Return the (X, Y) coordinate for the center point of the cell that contains the specified text.  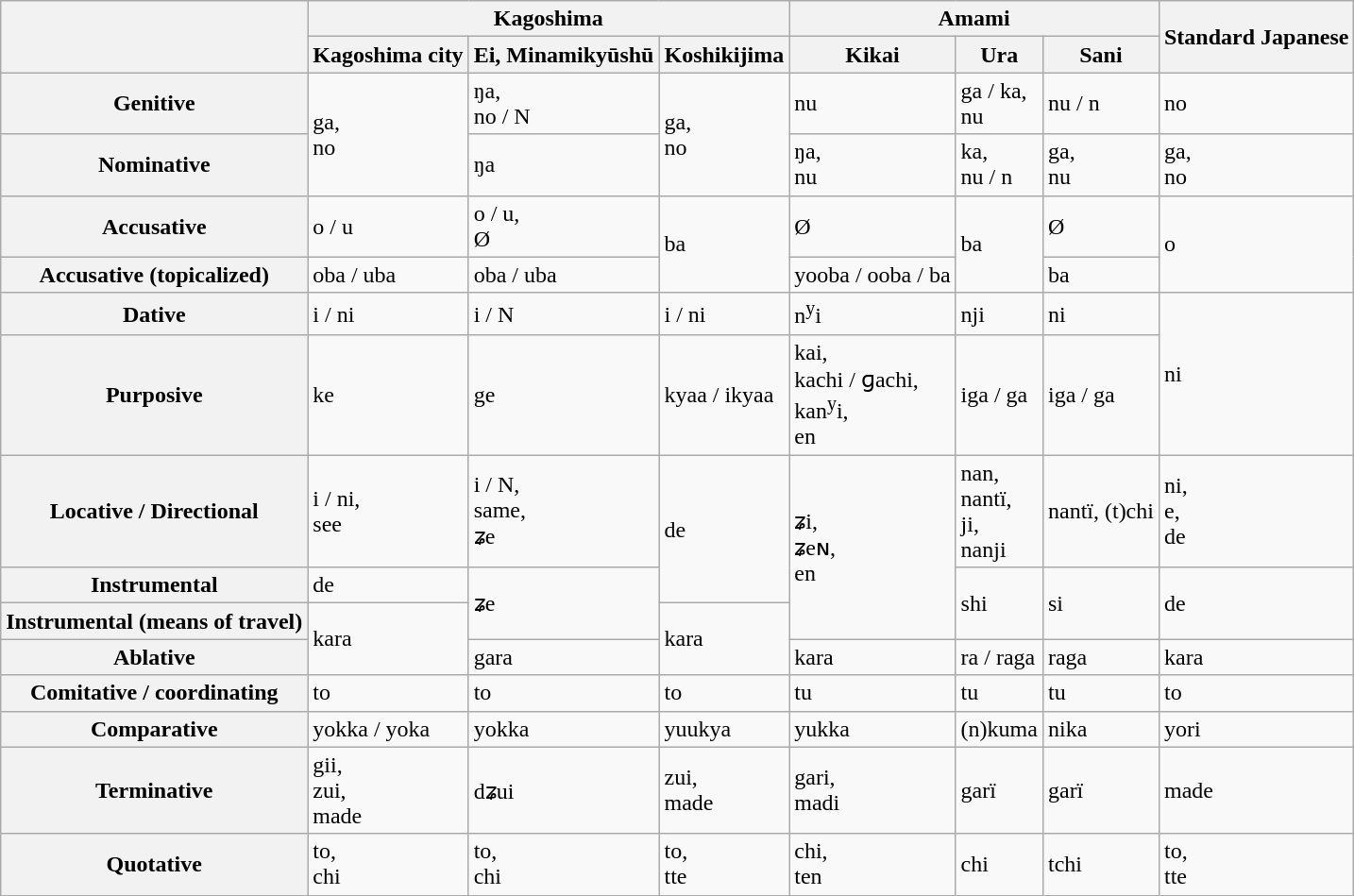
zui, made (724, 790)
Amami (974, 19)
ŋa (564, 164)
raga (1101, 657)
Standard Japanese (1256, 37)
i / N (564, 313)
tchi (1101, 865)
no (1256, 104)
nu (872, 104)
o (1256, 244)
Locative / Directional (155, 512)
shi (999, 603)
nantï, (t)chi (1101, 512)
Comparative (155, 729)
yuukya (724, 729)
ni, e, de (1256, 512)
nji (999, 313)
gii, zui, made (388, 790)
gara (564, 657)
Sani (1101, 55)
kyaa / ikyaa (724, 395)
ʑe (564, 603)
Kagoshima (549, 19)
yokka (564, 729)
o / u, Ø (564, 227)
Genitive (155, 104)
dʑui (564, 790)
ra / raga (999, 657)
Comitative / coordinating (155, 693)
Koshikijima (724, 55)
Instrumental (155, 585)
nika (1101, 729)
ŋa, nu (872, 164)
ga, nu (1101, 164)
Accusative (topicalized) (155, 275)
Dative (155, 313)
Accusative (155, 227)
nu / n (1101, 104)
i / ni, see (388, 512)
Kikai (872, 55)
Quotative (155, 865)
Ablative (155, 657)
chi, ten (872, 865)
gari, madi (872, 790)
yukka (872, 729)
Purposive (155, 395)
o / u (388, 227)
yori (1256, 729)
nyi (872, 313)
Ura (999, 55)
i / N, same, ʑe (564, 512)
ge (564, 395)
Ei, Minamikyūshū (564, 55)
Nominative (155, 164)
kai, kachi / ɡachi, kanyi, en (872, 395)
ŋa,no / N (564, 104)
ka, nu / n (999, 164)
si (1101, 603)
ke (388, 395)
chi (999, 865)
made (1256, 790)
(n)kuma (999, 729)
ʑi, ʑeɴ, en (872, 548)
yokka / yoka (388, 729)
Instrumental (means of travel) (155, 621)
Kagoshima city (388, 55)
nan, nantï, ji, nanji (999, 512)
yooba / ooba / ba (872, 275)
ga / ka, nu (999, 104)
Terminative (155, 790)
